Determine the (X, Y) coordinate at the center of the cell enclosing the given text.  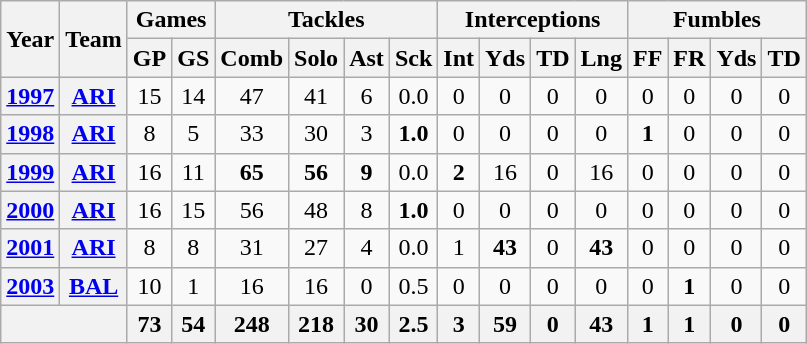
73 (149, 324)
Year (30, 39)
48 (316, 210)
47 (252, 96)
11 (194, 172)
31 (252, 248)
10 (149, 286)
59 (506, 324)
Int (459, 58)
41 (316, 96)
14 (194, 96)
218 (316, 324)
1997 (30, 96)
FR (690, 58)
Games (170, 20)
6 (367, 96)
33 (252, 134)
27 (316, 248)
GP (149, 58)
4 (367, 248)
2001 (30, 248)
BAL (94, 286)
Sck (413, 58)
Tackles (326, 20)
Comb (252, 58)
Fumbles (716, 20)
Solo (316, 58)
Lng (601, 58)
2003 (30, 286)
1999 (30, 172)
FF (647, 58)
Interceptions (533, 20)
GS (194, 58)
5 (194, 134)
9 (367, 172)
Team (94, 39)
1998 (30, 134)
65 (252, 172)
0.5 (413, 286)
54 (194, 324)
2 (459, 172)
248 (252, 324)
2.5 (413, 324)
2000 (30, 210)
Ast (367, 58)
